Detect which cell encompasses the target text, then output its [X, Y] center coordinate. 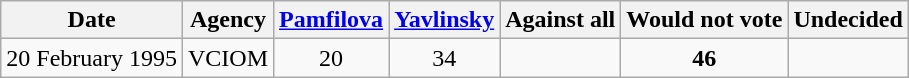
34 [444, 58]
Agency [228, 20]
Against all [560, 20]
20 [332, 58]
Pamfilova [332, 20]
Date [92, 20]
Undecided [848, 20]
Yavlinsky [444, 20]
Would not vote [704, 20]
20 February 1995 [92, 58]
VCIOM [228, 58]
46 [704, 58]
